Search for the cell housing the specified text and yield its (X, Y) center coordinate. 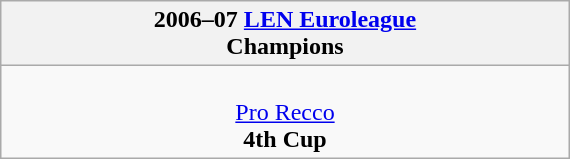
2006–07 LEN EuroleagueChampions (284, 34)
Pro Recco4th Cup (284, 112)
